Identify which cell holds the provided text, then report its (x, y) central coordinate. 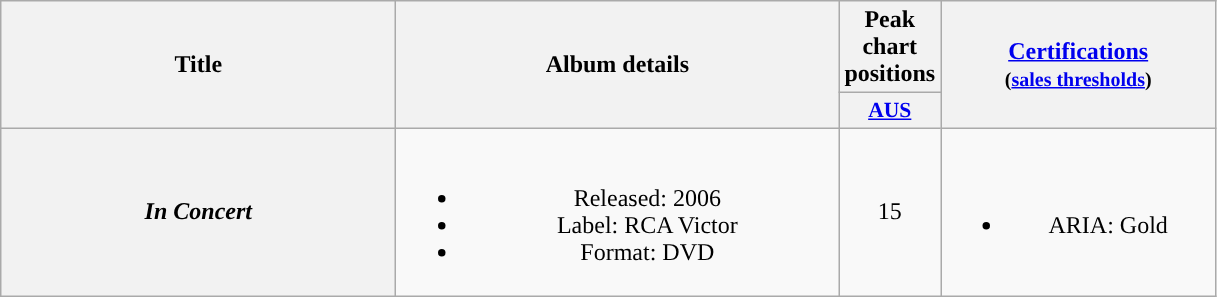
Title (198, 65)
ARIA: Gold (1078, 212)
Album details (618, 65)
Released: 2006Label: RCA VictorFormat: DVD (618, 212)
15 (890, 212)
Certifications(sales thresholds) (1078, 65)
Peak chart positions (890, 47)
In Concert (198, 212)
AUS (890, 111)
